For the text-containing cell, return its midpoint in [x, y] coordinate format. 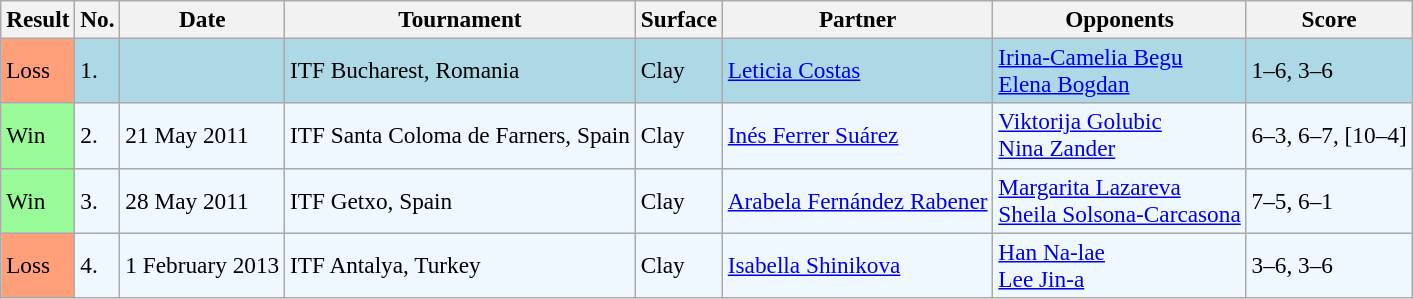
Isabella Shinikova [858, 264]
1–6, 3–6 [1329, 70]
1 February 2013 [202, 264]
3–6, 3–6 [1329, 264]
Viktorija Golubic Nina Zander [1120, 136]
28 May 2011 [202, 200]
ITF Getxo, Spain [460, 200]
1. [98, 70]
ITF Antalya, Turkey [460, 264]
Score [1329, 19]
No. [98, 19]
Margarita Lazareva Sheila Solsona-Carcasona [1120, 200]
Inés Ferrer Suárez [858, 136]
Result [38, 19]
Surface [678, 19]
ITF Santa Coloma de Farners, Spain [460, 136]
4. [98, 264]
Arabela Fernández Rabener [858, 200]
Han Na-lae Lee Jin-a [1120, 264]
6–3, 6–7, [10–4] [1329, 136]
2. [98, 136]
21 May 2011 [202, 136]
Date [202, 19]
Partner [858, 19]
3. [98, 200]
7–5, 6–1 [1329, 200]
Opponents [1120, 19]
Irina-Camelia Begu Elena Bogdan [1120, 70]
Tournament [460, 19]
Leticia Costas [858, 70]
ITF Bucharest, Romania [460, 70]
